Capture the cell that displays the provided text and extract its [X, Y] central coordinate. 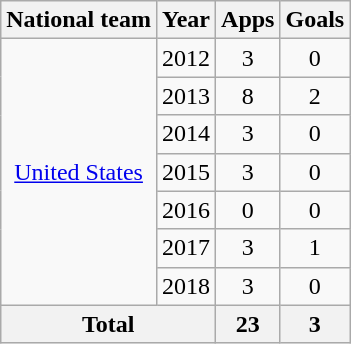
Apps [248, 20]
2012 [186, 58]
2015 [186, 172]
23 [248, 324]
United States [79, 172]
8 [248, 96]
National team [79, 20]
Goals [315, 20]
2013 [186, 96]
2014 [186, 134]
2018 [186, 286]
Year [186, 20]
Total [108, 324]
2017 [186, 248]
2016 [186, 210]
2 [315, 96]
1 [315, 248]
